Pinpoint the cell where the given text exists, returning its (x, y) midpoint coordinate. 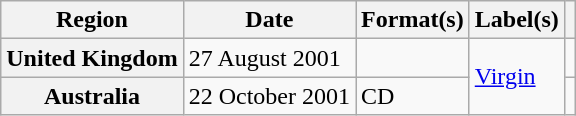
Australia (92, 96)
CD (413, 96)
Region (92, 20)
27 August 2001 (269, 58)
Format(s) (413, 20)
Virgin (516, 77)
22 October 2001 (269, 96)
Label(s) (516, 20)
United Kingdom (92, 58)
Date (269, 20)
